Determine the [x, y] coordinate at the center of the cell enclosing the given text.  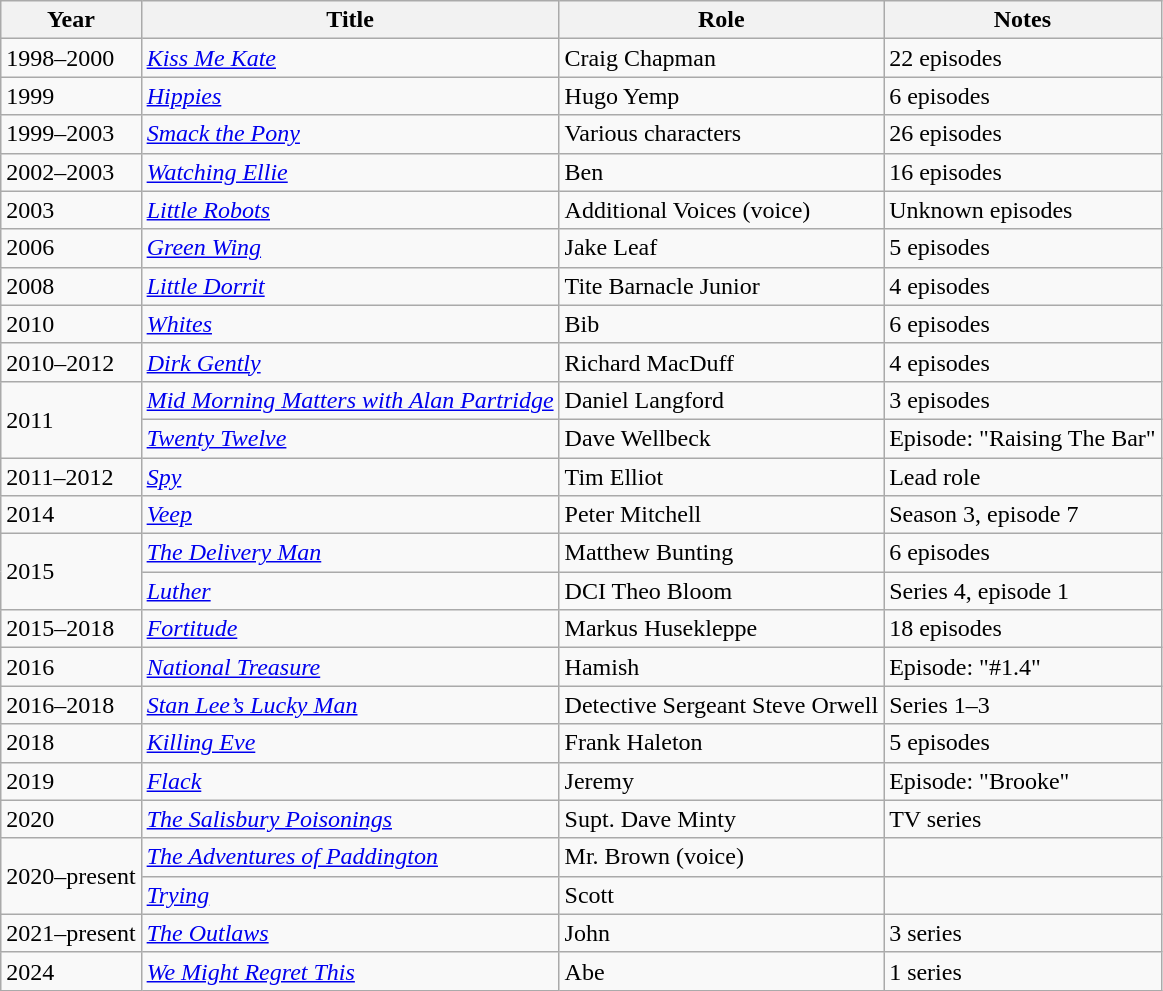
Dirk Gently [350, 362]
Jake Leaf [722, 248]
Hugo Yemp [722, 96]
The Salisbury Poisonings [350, 819]
2011–2012 [71, 477]
The Delivery Man [350, 553]
Notes [1023, 20]
The Adventures of Paddington [350, 857]
2010 [71, 324]
Tite Barnacle Junior [722, 286]
Hamish [722, 667]
Stan Lee’s Lucky Man [350, 705]
Unknown episodes [1023, 210]
John [722, 933]
Flack [350, 781]
Peter Mitchell [722, 515]
2008 [71, 286]
Jeremy [722, 781]
Matthew Bunting [722, 553]
We Might Regret This [350, 971]
1999 [71, 96]
Daniel Langford [722, 400]
Veep [350, 515]
2014 [71, 515]
Season 3, episode 7 [1023, 515]
2024 [71, 971]
Green Wing [350, 248]
Series 1–3 [1023, 705]
Frank Haleton [722, 743]
2015–2018 [71, 629]
Richard MacDuff [722, 362]
Dave Wellbeck [722, 438]
2021–present [71, 933]
Fortitude [350, 629]
2002–2003 [71, 172]
Title [350, 20]
Episode: "#1.4" [1023, 667]
Twenty Twelve [350, 438]
Role [722, 20]
Watching Ellie [350, 172]
Tim Elliot [722, 477]
2020–present [71, 876]
2018 [71, 743]
Smack the Pony [350, 134]
Episode: "Raising The Bar" [1023, 438]
26 episodes [1023, 134]
Detective Sergeant Steve Orwell [722, 705]
Killing Eve [350, 743]
2019 [71, 781]
Kiss Me Kate [350, 58]
Various characters [722, 134]
1998–2000 [71, 58]
Whites [350, 324]
2020 [71, 819]
Little Dorrit [350, 286]
1 series [1023, 971]
Year [71, 20]
Craig Chapman [722, 58]
2011 [71, 419]
Mid Morning Matters with Alan Partridge [350, 400]
TV series [1023, 819]
The Outlaws [350, 933]
Abe [722, 971]
Trying [350, 895]
18 episodes [1023, 629]
2010–2012 [71, 362]
22 episodes [1023, 58]
DCI Theo Bloom [722, 591]
Little Robots [350, 210]
Supt. Dave Minty [722, 819]
3 series [1023, 933]
Additional Voices (voice) [722, 210]
Lead role [1023, 477]
Series 4, episode 1 [1023, 591]
Episode: "Brooke" [1023, 781]
1999–2003 [71, 134]
Luther [350, 591]
2006 [71, 248]
National Treasure [350, 667]
Hippies [350, 96]
3 episodes [1023, 400]
Spy [350, 477]
Mr. Brown (voice) [722, 857]
2016–2018 [71, 705]
2015 [71, 572]
Scott [722, 895]
16 episodes [1023, 172]
Bib [722, 324]
2003 [71, 210]
2016 [71, 667]
Ben [722, 172]
Markus Husekleppe [722, 629]
